Locate the cell with the specified text and output its (X, Y) center coordinate. 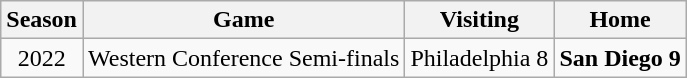
Game (243, 20)
Western Conference Semi-finals (243, 58)
Visiting (480, 20)
Home (620, 20)
2022 (42, 58)
Philadelphia 8 (480, 58)
San Diego 9 (620, 58)
Season (42, 20)
